Determine the [X, Y] coordinate at the center of the cell enclosing the given text.  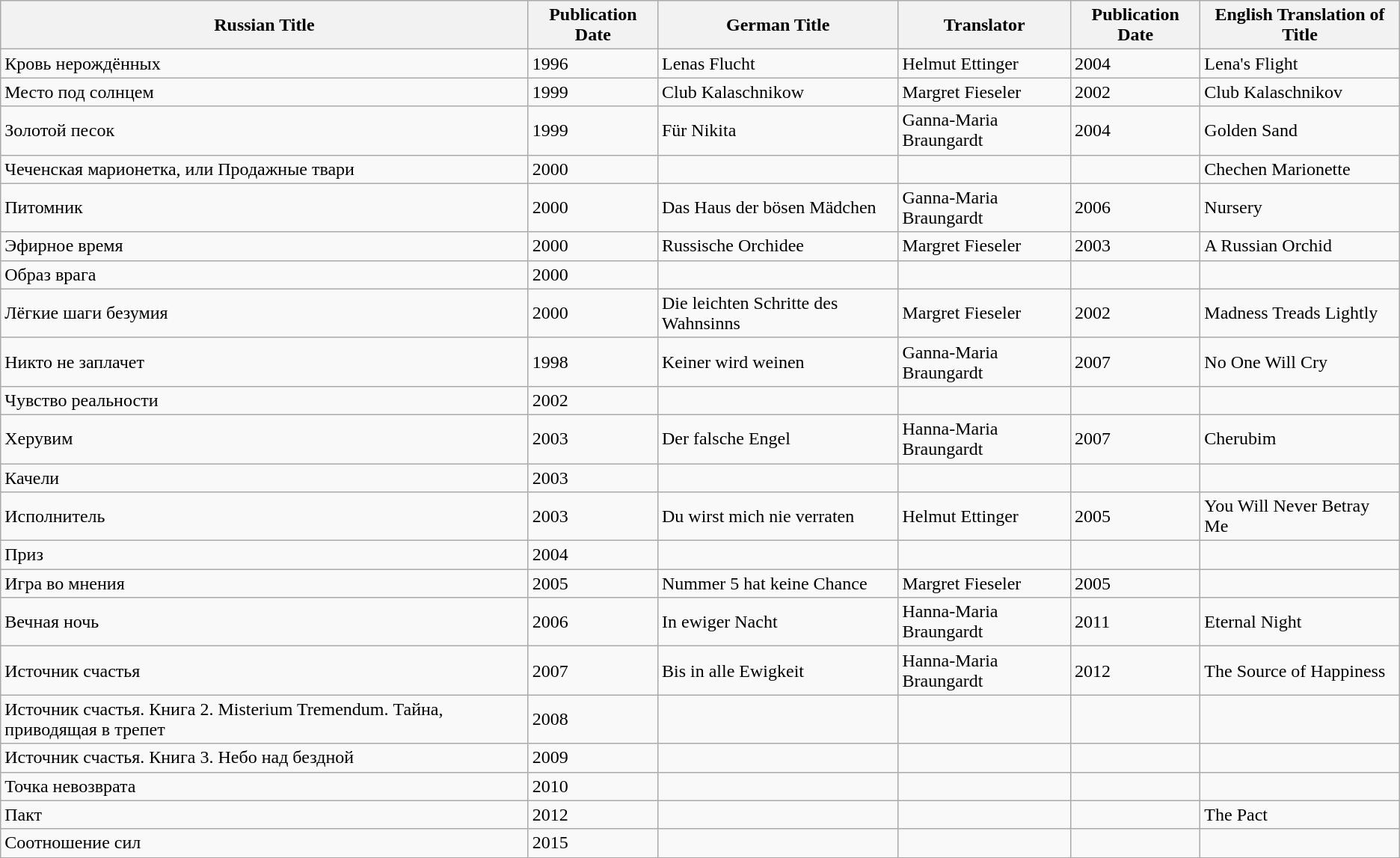
1996 [592, 64]
Für Nikita [778, 130]
Die leichten Schritte des Wahnsinns [778, 313]
2010 [592, 786]
In ewiger Nacht [778, 622]
Вечная ночь [265, 622]
Пакт [265, 815]
German Title [778, 25]
Golden Sand [1300, 130]
2011 [1135, 622]
Club Kalaschnikow [778, 92]
Lenas Flucht [778, 64]
Du wirst mich nie verraten [778, 516]
Eternal Night [1300, 622]
Der falsche Engel [778, 438]
Исполнитель [265, 516]
Питомник [265, 208]
Cherubim [1300, 438]
Источник счастья. Книга 2. Misterium Tremendum. Тайна, приводящая в трепет [265, 720]
1998 [592, 362]
Качели [265, 478]
Club Kalaschnikov [1300, 92]
Das Haus der bösen Mädchen [778, 208]
Эфирное время [265, 246]
A Russian Orchid [1300, 246]
Чувство реальности [265, 400]
You Will Never Betray Me [1300, 516]
Точка невозврата [265, 786]
Игра во мнения [265, 583]
Bis in alle Ewigkeit [778, 670]
Madness Treads Lightly [1300, 313]
Место под солнцем [265, 92]
Nummer 5 hat keine Chance [778, 583]
2009 [592, 758]
Образ врага [265, 275]
English Translation of Title [1300, 25]
Источник счастья [265, 670]
Keiner wird weinen [778, 362]
2015 [592, 843]
No One Will Cry [1300, 362]
Соотношение сил [265, 843]
Translator [984, 25]
Кровь нерождённых [265, 64]
2008 [592, 720]
Russian Title [265, 25]
Приз [265, 555]
Чеченская марионетка, или Продажные твари [265, 169]
Chechen Marionette [1300, 169]
Nursery [1300, 208]
Lena's Flight [1300, 64]
Херувим [265, 438]
Источник счастья. Книга 3. Небо над бездной [265, 758]
Лёгкие шаги безумия [265, 313]
Золотой песок [265, 130]
Никто не заплачет [265, 362]
The Source of Happiness [1300, 670]
The Pact [1300, 815]
Russische Orchidee [778, 246]
